Return the [X, Y] coordinate for the center point of the cell that contains the specified text.  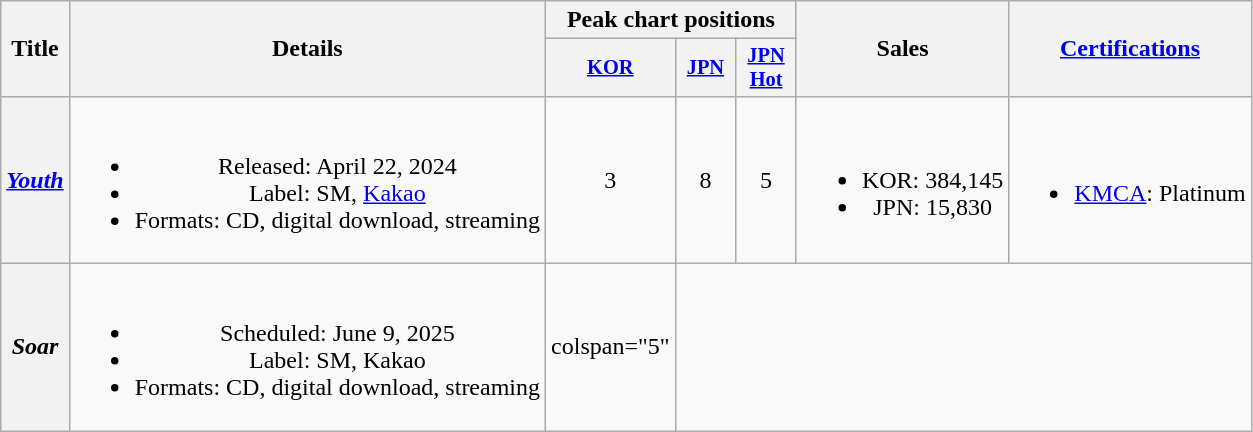
Sales [902, 49]
KOR [611, 68]
JPNHot [766, 68]
Title [35, 49]
3 [611, 180]
Details [307, 49]
Soar [35, 348]
5 [766, 180]
8 [706, 180]
Released: April 22, 2024Label: SM, KakaoFormats: CD, digital download, streaming [307, 180]
KMCA: Platinum [1130, 180]
KOR: 384,145JPN: 15,830 [902, 180]
Youth [35, 180]
Scheduled: June 9, 2025Label: SM, KakaoFormats: CD, digital download, streaming [307, 348]
colspan="5" [611, 348]
JPN [706, 68]
Peak chart positions [672, 20]
Certifications [1130, 49]
